Return the (X, Y) coordinate for the center point of the cell that contains the specified text.  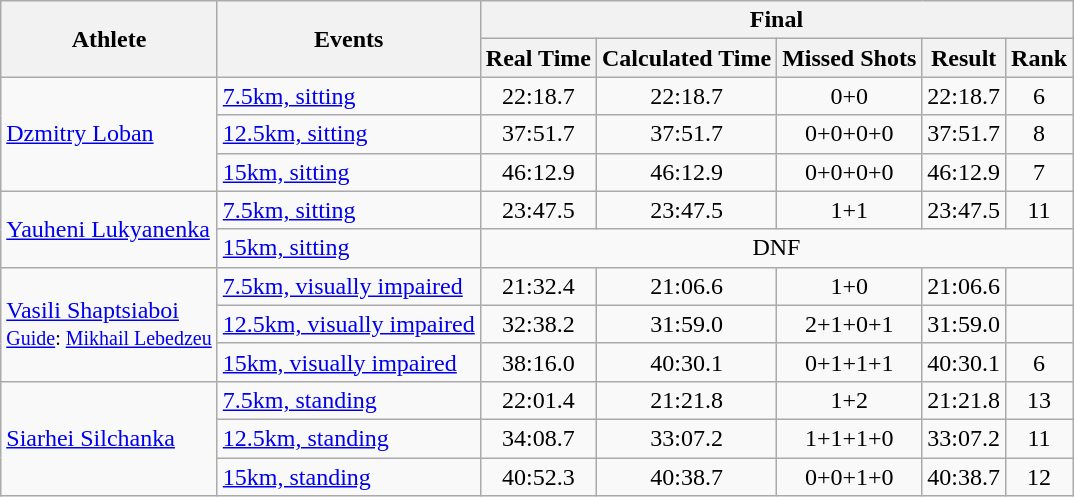
Calculated Time (686, 58)
15km, standing (348, 477)
Events (348, 39)
7.5km, visually impaired (348, 286)
Missed Shots (850, 58)
0+0+1+0 (850, 477)
12.5km, standing (348, 438)
38:16.0 (538, 362)
0+1+1+1 (850, 362)
Vasili ShaptsiaboiGuide: Mikhail Lebedzeu (110, 324)
1+2 (850, 400)
1+1 (850, 210)
Yauheni Lukyanenka (110, 229)
32:38.2 (538, 324)
12.5km, sitting (348, 134)
1+0 (850, 286)
12 (1040, 477)
40:52.3 (538, 477)
8 (1040, 134)
13 (1040, 400)
34:08.7 (538, 438)
7.5km, standing (348, 400)
22:01.4 (538, 400)
Athlete (110, 39)
21:32.4 (538, 286)
Final (776, 20)
12.5km, visually impaired (348, 324)
1+1+1+0 (850, 438)
Siarhei Silchanka (110, 438)
Result (964, 58)
Real Time (538, 58)
Dzmitry Loban (110, 134)
7 (1040, 172)
15km, visually impaired (348, 362)
Rank (1040, 58)
0+0 (850, 96)
DNF (776, 248)
2+1+0+1 (850, 324)
